Identify which cell holds the provided text, then report its (x, y) central coordinate. 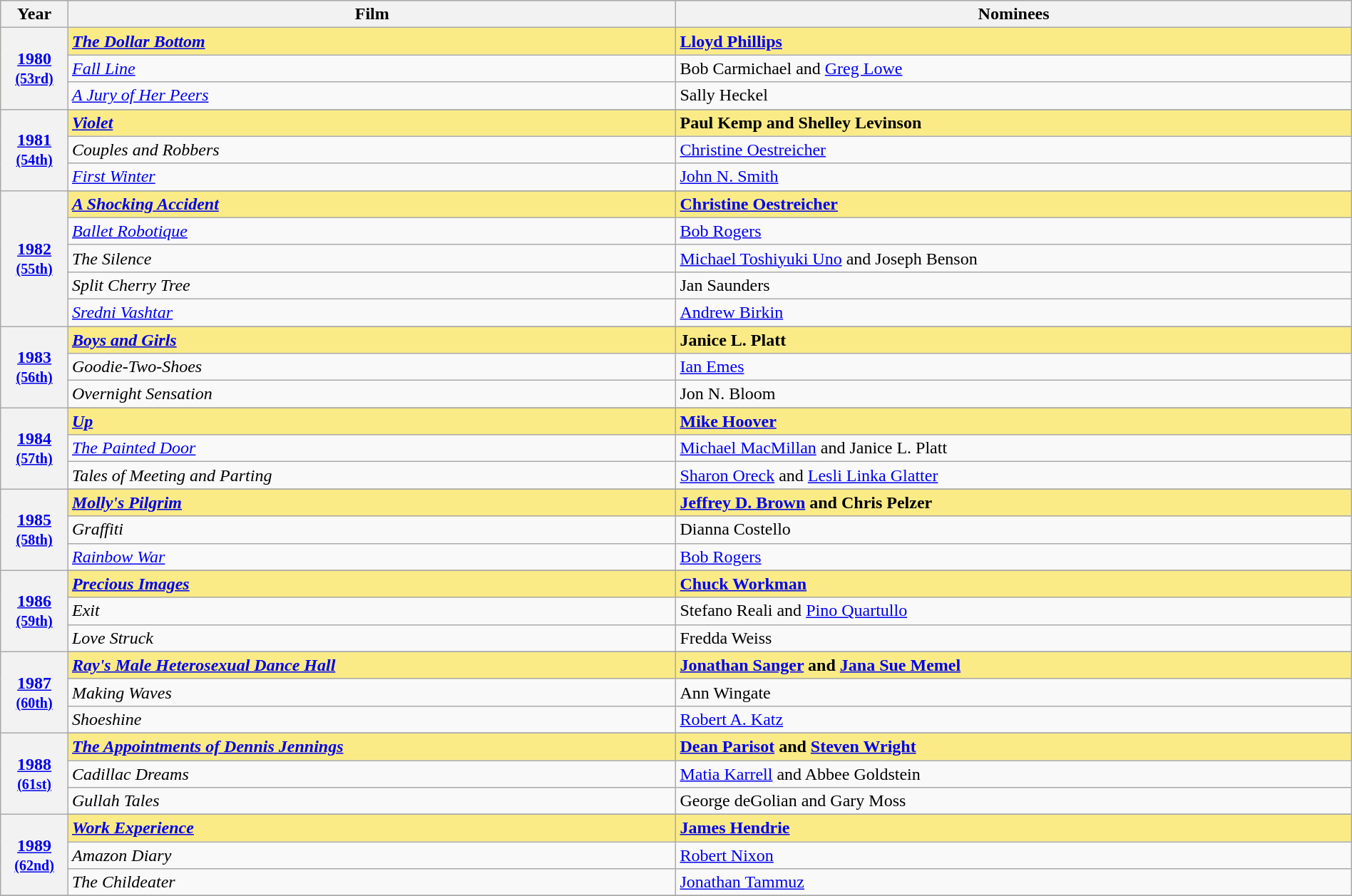
1988(61st) (34, 773)
The Dollar Bottom (372, 41)
Shoeshine (372, 719)
Robert Nixon (1014, 855)
Amazon Diary (372, 855)
The Childeater (372, 882)
James Hendrie (1014, 828)
Chuck Workman (1014, 584)
Molly's Pilgrim (372, 503)
Jan Saunders (1014, 285)
Dianna Costello (1014, 530)
Work Experience (372, 828)
Ann Wingate (1014, 692)
Dean Parisot and Steven Wright (1014, 746)
Gullah Tales (372, 801)
Janice L. Platt (1014, 340)
Stefano Reali and Pino Quartullo (1014, 611)
John N. Smith (1014, 177)
1985(58th) (34, 530)
Rainbow War (372, 557)
Exit (372, 611)
Sally Heckel (1014, 96)
1980(53rd) (34, 68)
Film (372, 14)
Couples and Robbers (372, 150)
Ian Emes (1014, 367)
Andrew Birkin (1014, 312)
Fredda Weiss (1014, 638)
1981(54th) (34, 150)
The Painted Door (372, 448)
Michael MacMillan and Janice L. Platt (1014, 448)
1982(55th) (34, 258)
Paul Kemp and Shelley Levinson (1014, 123)
Year (34, 14)
Fall Line (372, 68)
Goodie-Two-Shoes (372, 367)
1986(59th) (34, 611)
Making Waves (372, 692)
Mike Hoover (1014, 421)
Jon N. Bloom (1014, 394)
First Winter (372, 177)
Sredni Vashtar (372, 312)
The Silence (372, 258)
George deGolian and Gary Moss (1014, 801)
Jonathan Tammuz (1014, 882)
Cadillac Dreams (372, 773)
Nominees (1014, 14)
Up (372, 421)
Michael Toshiyuki Uno and Joseph Benson (1014, 258)
Lloyd Phillips (1014, 41)
Jonathan Sanger and Jana Sue Memel (1014, 665)
The Appointments of Dennis Jennings (372, 746)
Ballet Robotique (372, 231)
Bob Carmichael and Greg Lowe (1014, 68)
A Shocking Accident (372, 204)
A Jury of Her Peers (372, 96)
Overnight Sensation (372, 394)
Boys and Girls (372, 340)
Tales of Meeting and Parting (372, 475)
1989 (62nd) (34, 855)
1987(60th) (34, 692)
Love Struck (372, 638)
Precious Images (372, 584)
1984(57th) (34, 448)
Ray's Male Heterosexual Dance Hall (372, 665)
Matia Karrell and Abbee Goldstein (1014, 773)
Violet (372, 123)
Graffiti (372, 530)
Robert A. Katz (1014, 719)
Sharon Oreck and Lesli Linka Glatter (1014, 475)
1983(56th) (34, 367)
Jeffrey D. Brown and Chris Pelzer (1014, 503)
Split Cherry Tree (372, 285)
